Capture the cell that displays the provided text and extract its [X, Y] central coordinate. 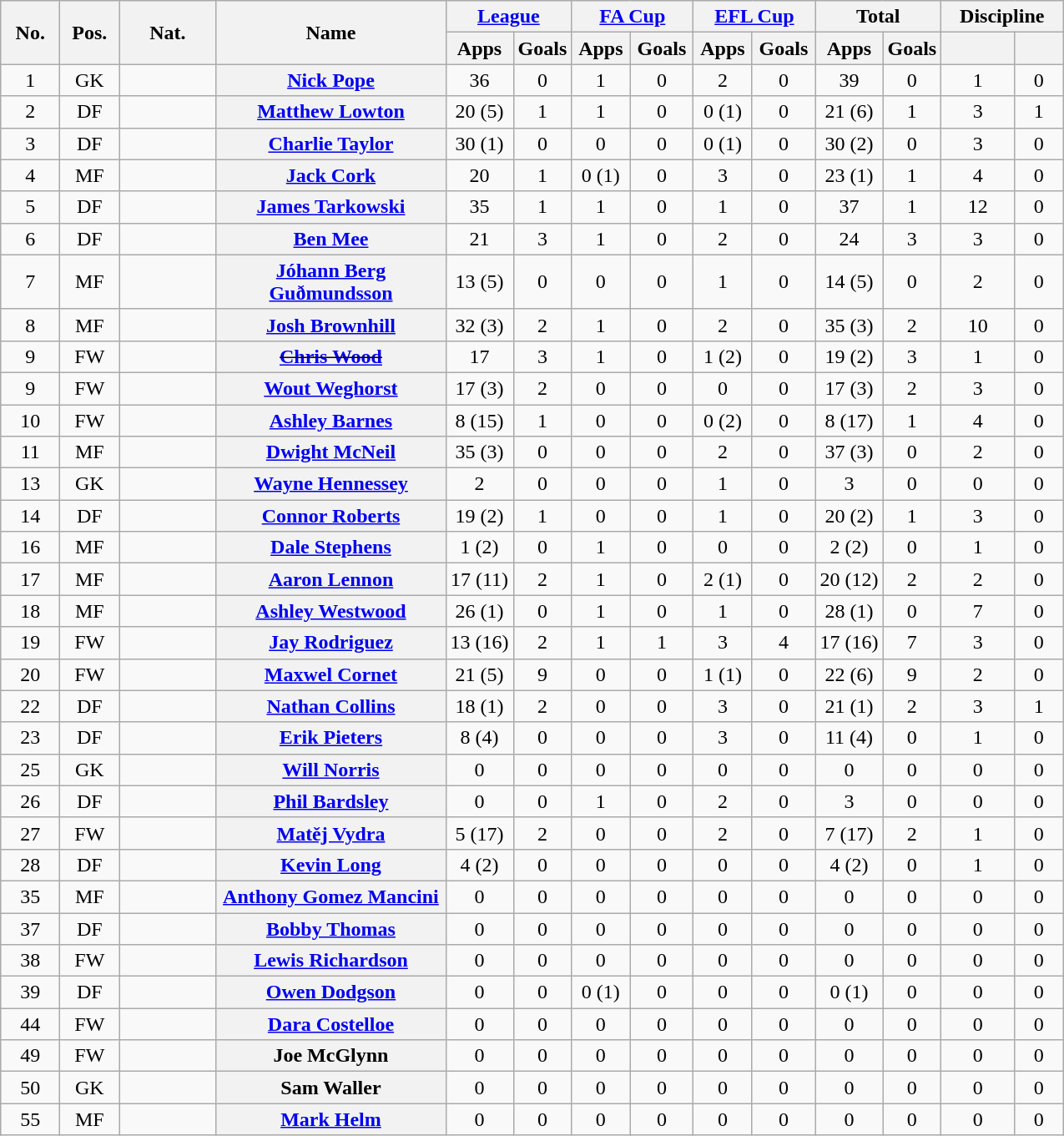
50 [30, 1088]
James Tarkowski [330, 207]
6 [30, 239]
37 (3) [850, 452]
18 (1) [479, 706]
Discipline [1002, 17]
12 [978, 207]
EFL Cup [754, 17]
Jack Cork [330, 175]
16 [30, 548]
Matěj Vydra [330, 833]
13 [30, 484]
8 (17) [850, 420]
0 (2) [723, 420]
Owen Dodgson [330, 992]
Dara Costelloe [330, 1024]
25 [30, 770]
Total [878, 17]
8 (4) [479, 738]
17 (11) [479, 579]
28 (1) [850, 611]
Josh Brownhill [330, 325]
14 [30, 516]
13 (5) [479, 282]
Sam Waller [330, 1088]
Anthony Gomez Mancini [330, 896]
22 [30, 706]
Nat. [168, 33]
5 [30, 207]
Jay Rodriguez [330, 643]
20 (5) [479, 112]
Erik Pieters [330, 738]
21 (5) [479, 674]
Ashley Westwood [330, 611]
Wout Weghorst [330, 388]
Bobby Thomas [330, 929]
Will Norris [330, 770]
Joe McGlynn [330, 1056]
Connor Roberts [330, 516]
8 (15) [479, 420]
19 [30, 643]
44 [30, 1024]
FA Cup [633, 17]
2 (2) [850, 548]
23 [30, 738]
21 (6) [850, 112]
Pos. [90, 33]
21 (1) [850, 706]
14 (5) [850, 282]
Ashley Barnes [330, 420]
27 [30, 833]
7 (17) [850, 833]
Nick Pope [330, 80]
Lewis Richardson [330, 961]
55 [30, 1119]
28 [30, 865]
No. [30, 33]
32 (3) [479, 325]
2 (1) [723, 579]
11 [30, 452]
Maxwel Cornet [330, 674]
20 (12) [850, 579]
League [509, 17]
18 [30, 611]
11 (4) [850, 738]
23 (1) [850, 175]
24 [850, 239]
26 (1) [479, 611]
5 (17) [479, 833]
21 [479, 239]
1 (1) [723, 674]
Kevin Long [330, 865]
26 [30, 801]
Mark Helm [330, 1119]
Aaron Lennon [330, 579]
36 [479, 80]
Matthew Lowton [330, 112]
Wayne Hennessey [330, 484]
Phil Bardsley [330, 801]
17 (16) [850, 643]
22 (6) [850, 674]
Charlie Taylor [330, 144]
20 (2) [850, 516]
30 (2) [850, 144]
Dale Stephens [330, 548]
38 [30, 961]
Jóhann Berg Guðmundsson [330, 282]
Dwight McNeil [330, 452]
30 (1) [479, 144]
8 [30, 325]
Ben Mee [330, 239]
Nathan Collins [330, 706]
49 [30, 1056]
13 (16) [479, 643]
Name [330, 33]
Chris Wood [330, 356]
